Provide the (X, Y) coordinate of the cell's center where the given text is located.  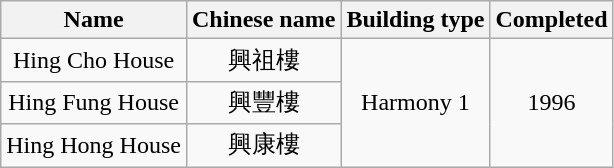
興祖樓 (263, 60)
Chinese name (263, 20)
Harmony 1 (416, 103)
Name (94, 20)
Hing Fung House (94, 102)
興豐樓 (263, 102)
Hing Hong House (94, 146)
Hing Cho House (94, 60)
Completed (552, 20)
興康樓 (263, 146)
1996 (552, 103)
Building type (416, 20)
